Extract the (X, Y) coordinate from the center of the cell holding the provided text.  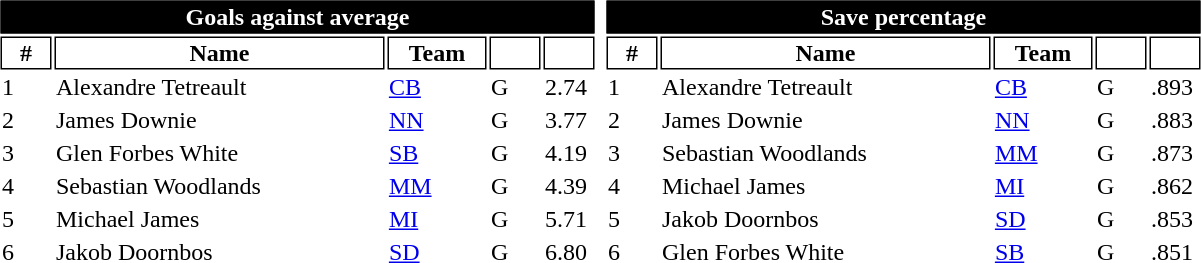
.873 (1176, 153)
Glen Forbes White (219, 153)
3.77 (570, 121)
4.19 (570, 153)
.853 (1176, 219)
2.74 (570, 87)
4.39 (570, 187)
.893 (1176, 87)
.883 (1176, 121)
Jakob Doornbos (825, 219)
Save percentage (903, 16)
SB (436, 153)
5.71 (570, 219)
.862 (1176, 187)
SD (1042, 219)
Goals against average (297, 16)
